Pinpoint the cell where the given text exists, returning its (x, y) midpoint coordinate. 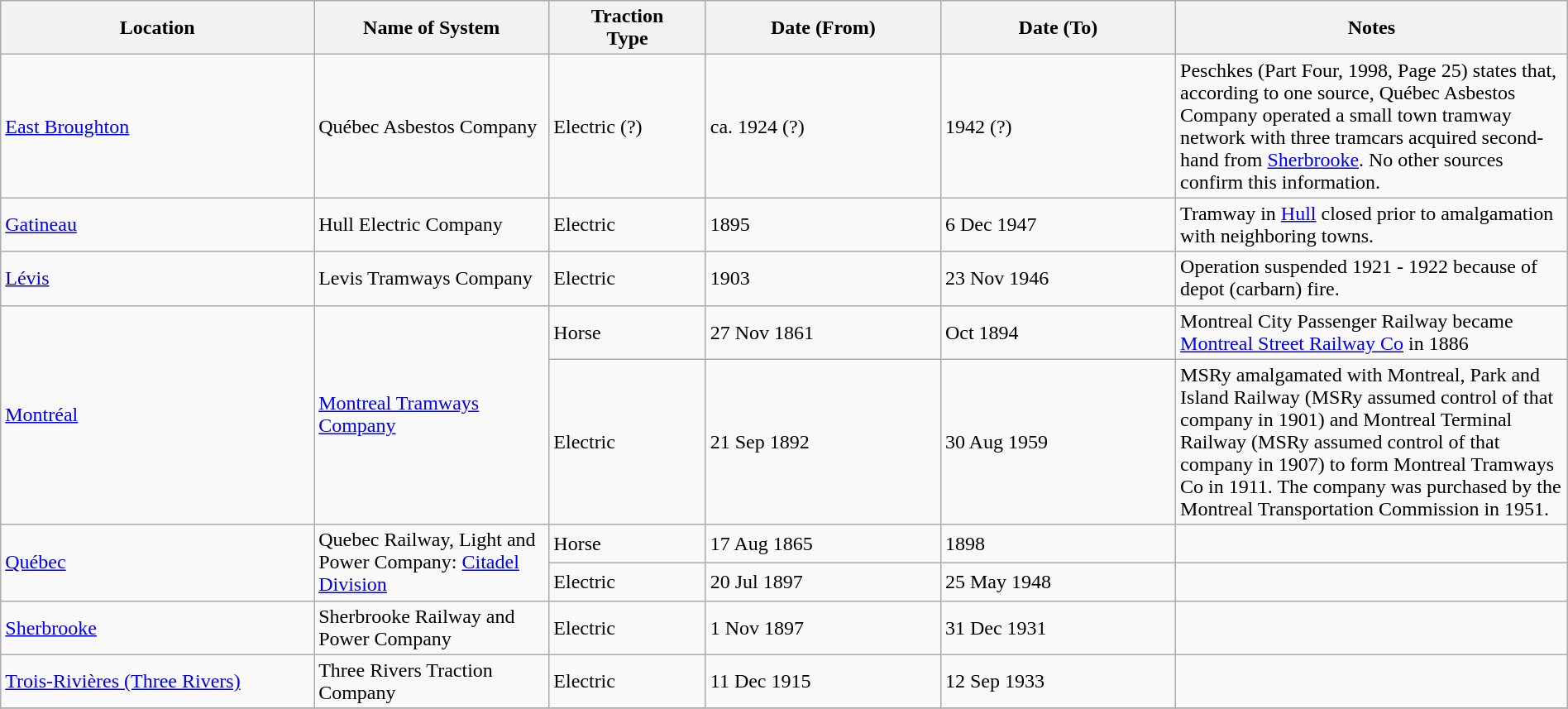
21 Sep 1892 (823, 442)
27 Nov 1861 (823, 333)
Name of System (432, 28)
17 Aug 1865 (823, 544)
Date (From) (823, 28)
Lévis (157, 278)
Three Rivers Traction Company (432, 682)
1895 (823, 225)
TractionType (627, 28)
Oct 1894 (1058, 333)
Electric (?) (627, 126)
30 Aug 1959 (1058, 442)
Date (To) (1058, 28)
Sherbrooke Railway and Power Company (432, 627)
ca. 1924 (?) (823, 126)
Montréal (157, 415)
23 Nov 1946 (1058, 278)
11 Dec 1915 (823, 682)
25 May 1948 (1058, 582)
Sherbrooke (157, 627)
1903 (823, 278)
1 Nov 1897 (823, 627)
Montreal Tramways Company (432, 415)
Trois-Rivières (Three Rivers) (157, 682)
1898 (1058, 544)
East Broughton (157, 126)
12 Sep 1933 (1058, 682)
20 Jul 1897 (823, 582)
Operation suspended 1921 - 1922 because of depot (carbarn) fire. (1372, 278)
Notes (1372, 28)
Location (157, 28)
Tramway in Hull closed prior to amalgamation with neighboring towns. (1372, 225)
Levis Tramways Company (432, 278)
Hull Electric Company (432, 225)
Montreal City Passenger Railway became Montreal Street Railway Co in 1886 (1372, 333)
31 Dec 1931 (1058, 627)
Québec Asbestos Company (432, 126)
Quebec Railway, Light and Power Company: Citadel Division (432, 563)
Gatineau (157, 225)
6 Dec 1947 (1058, 225)
1942 (?) (1058, 126)
Québec (157, 563)
